For the text-containing cell, return its midpoint in [x, y] coordinate format. 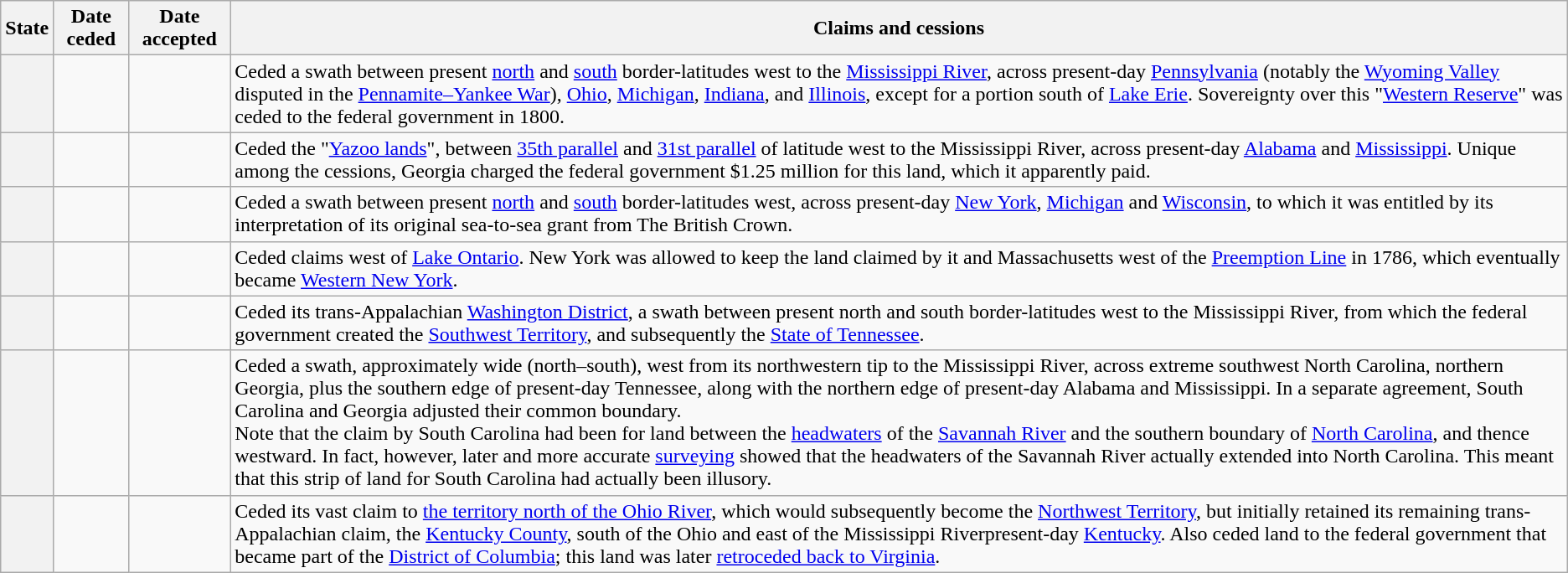
Date accepted [179, 28]
Date ceded [91, 28]
Claims and cessions [900, 28]
State [27, 28]
